Capture the cell that displays the provided text and extract its (x, y) central coordinate. 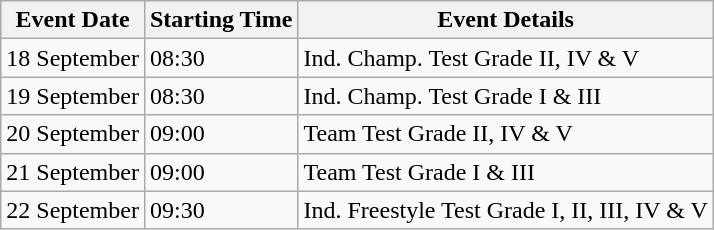
Ind. Freestyle Test Grade I, II, III, IV & V (506, 210)
22 September (73, 210)
21 September (73, 172)
Event Details (506, 20)
19 September (73, 96)
Ind. Champ. Test Grade I & III (506, 96)
Starting Time (221, 20)
Team Test Grade I & III (506, 172)
Team Test Grade II, IV & V (506, 134)
Event Date (73, 20)
09:30 (221, 210)
Ind. Champ. Test Grade II, IV & V (506, 58)
18 September (73, 58)
20 September (73, 134)
